Detect which cell encompasses the target text, then output its [X, Y] center coordinate. 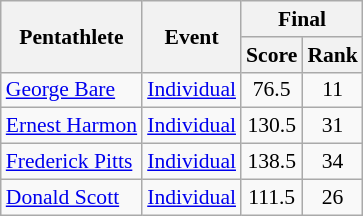
Ernest Harmon [72, 126]
111.5 [272, 197]
Donald Scott [72, 197]
Final [302, 19]
George Bare [72, 90]
Pentathlete [72, 36]
11 [332, 90]
34 [332, 162]
130.5 [272, 126]
Event [192, 36]
Frederick Pitts [72, 162]
26 [332, 197]
138.5 [272, 162]
Rank [332, 55]
76.5 [272, 90]
31 [332, 126]
Score [272, 55]
